Provide the [X, Y] coordinate of the cell's center where the given text is located.  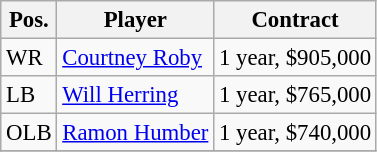
Will Herring [136, 95]
Player [136, 20]
LB [29, 95]
1 year, $740,000 [296, 133]
1 year, $905,000 [296, 58]
WR [29, 58]
OLB [29, 133]
Pos. [29, 20]
1 year, $765,000 [296, 95]
Contract [296, 20]
Ramon Humber [136, 133]
Courtney Roby [136, 58]
